Extract the [X, Y] coordinate from the center of the cell holding the provided text.  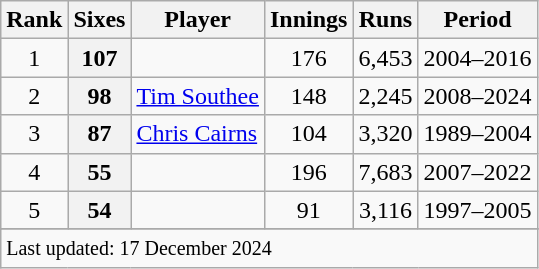
98 [100, 96]
55 [100, 172]
107 [100, 58]
104 [308, 134]
Chris Cairns [198, 134]
3,320 [386, 134]
2008–2024 [478, 96]
Last updated: 17 December 2024 [269, 248]
2 [34, 96]
6,453 [386, 58]
Sixes [100, 20]
Player [198, 20]
Tim Southee [198, 96]
3,116 [386, 210]
1 [34, 58]
196 [308, 172]
2004–2016 [478, 58]
87 [100, 134]
2007–2022 [478, 172]
Rank [34, 20]
Innings [308, 20]
Runs [386, 20]
3 [34, 134]
91 [308, 210]
1989–2004 [478, 134]
176 [308, 58]
54 [100, 210]
1997–2005 [478, 210]
5 [34, 210]
2,245 [386, 96]
4 [34, 172]
148 [308, 96]
7,683 [386, 172]
Period [478, 20]
